Determine the [X, Y] coordinate at the center of the cell enclosing the given text.  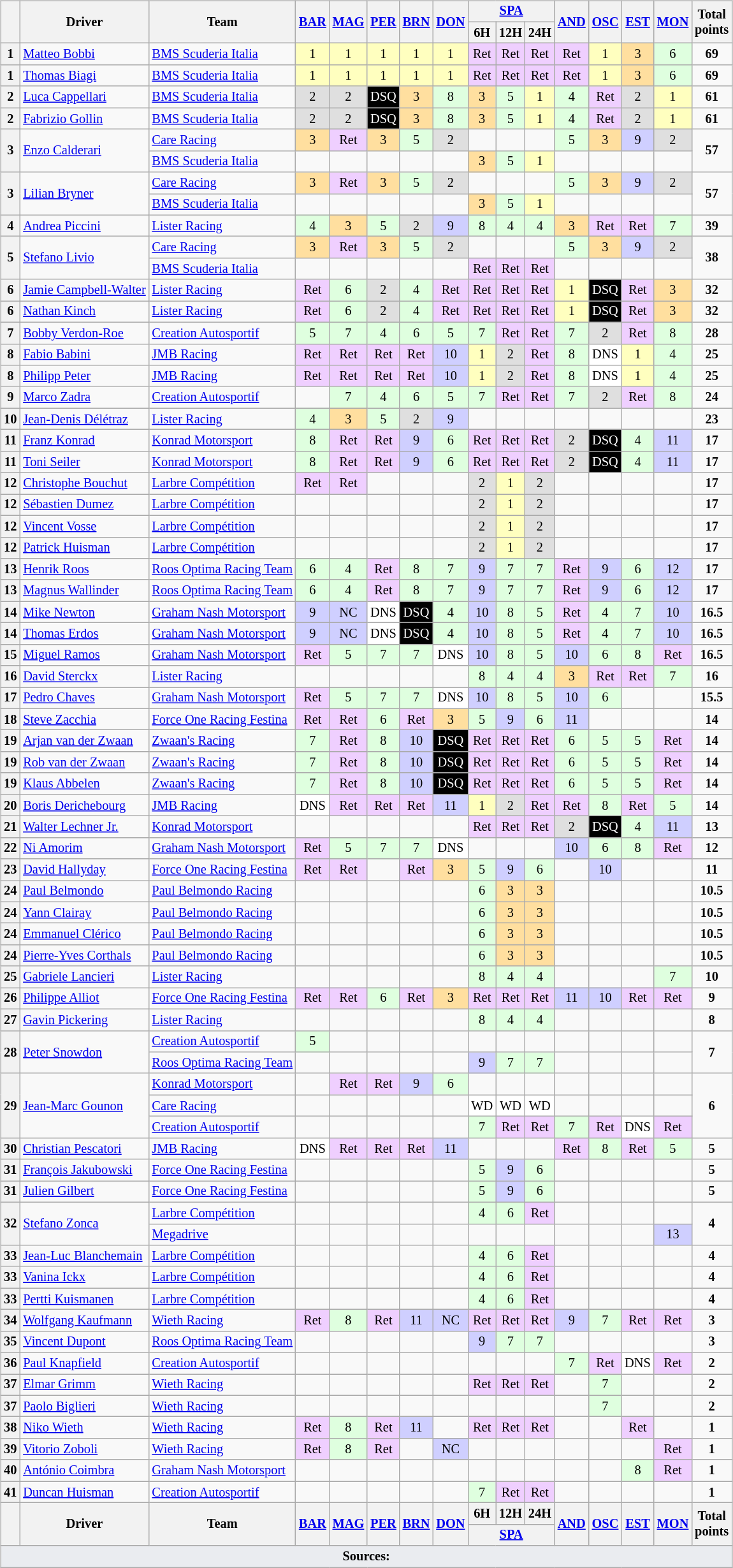
Paolo Biglieri [84, 1406]
35 [10, 1342]
David Hallyday [84, 870]
Boris Derichebourg [84, 805]
Philipp Peter [84, 376]
Vincent Dupont [84, 1342]
Elmar Grimm [84, 1385]
34 [10, 1321]
François Jakubowski [84, 1170]
Franz Konrad [84, 441]
26 [10, 999]
Bobby Verdon-Roe [84, 333]
Jean-Denis Délétraz [84, 419]
Andrea Piccini [84, 226]
Magnus Wallinder [84, 590]
15 [10, 655]
Klaus Abbelen [84, 784]
Jean-Marc Gounon [84, 1106]
Christophe Bouchut [84, 483]
Steve Zacchia [84, 719]
Matteo Bobbi [84, 54]
Marco Zadra [84, 397]
40 [10, 1470]
Fabrizio Gollin [84, 119]
Gavin Pickering [84, 1020]
Thomas Erdos [84, 634]
Vincent Vosse [84, 526]
Lilian Bryner [84, 194]
Paul Belmondo [84, 891]
Rob van der Zwaan [84, 763]
Fabio Babini [84, 355]
Toni Seiler [84, 462]
Paul Knapfield [84, 1363]
Miguel Ramos [84, 655]
David Sterckx [84, 677]
Philippe Alliot [84, 999]
Stefano Livio [84, 258]
36 [10, 1363]
22 [10, 848]
Ni Amorim [84, 848]
Megadrive [222, 1235]
18 [10, 719]
Pedro Chaves [84, 698]
Duncan Huisman [84, 1492]
15.5 [711, 698]
Walter Lechner Jr. [84, 827]
Wolfgang Kaufmann [84, 1321]
Henrik Roos [84, 569]
Yann Clairay [84, 912]
Julien Gilbert [84, 1192]
Sébastien Dumez [84, 505]
Gabriele Lancieri [84, 977]
20 [10, 805]
Stefano Zonca [84, 1223]
Arjan van der Zwaan [84, 741]
Vanina Ickx [84, 1277]
Christian Pescatori [84, 1148]
Peter Snowdon [84, 1052]
Jamie Campbell-Walter [84, 290]
Nathan Kinch [84, 312]
30 [10, 1148]
29 [10, 1106]
Sources: [366, 1557]
Niko Wieth [84, 1428]
27 [10, 1020]
Pertti Kuismanen [84, 1299]
41 [10, 1492]
Mike Newton [84, 612]
21 [10, 827]
Thomas Biagi [84, 76]
Enzo Calderari [84, 150]
Emmanuel Clérico [84, 934]
Jean-Luc Blanchemain [84, 1256]
Patrick Huisman [84, 548]
António Coimbra [84, 1470]
Pierre-Yves Corthals [84, 956]
Vitorio Zoboli [84, 1449]
Luca Cappellari [84, 97]
